Return [X, Y] of the center of cell containing provided text 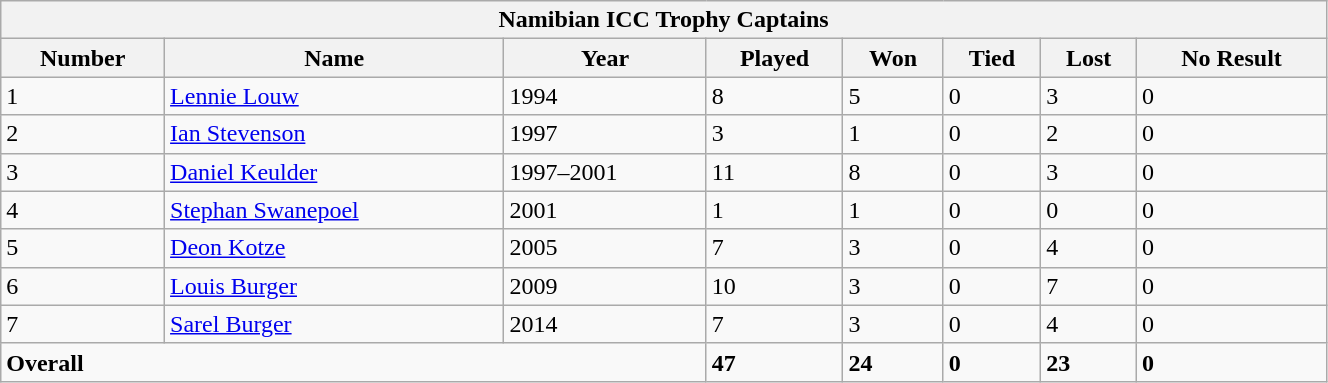
Number [83, 58]
2005 [605, 248]
24 [893, 362]
Ian Stevenson [334, 134]
Name [334, 58]
2014 [605, 324]
2001 [605, 210]
Year [605, 58]
1994 [605, 96]
Played [774, 58]
2009 [605, 286]
10 [774, 286]
47 [774, 362]
Overall [354, 362]
Lost [1089, 58]
1997–2001 [605, 172]
Tied [992, 58]
Sarel Burger [334, 324]
1997 [605, 134]
Louis Burger [334, 286]
Namibian ICC Trophy Captains [664, 20]
No Result [1232, 58]
Deon Kotze [334, 248]
23 [1089, 362]
Lennie Louw [334, 96]
Daniel Keulder [334, 172]
11 [774, 172]
6 [83, 286]
Won [893, 58]
Stephan Swanepoel [334, 210]
